Extract the [X, Y] coordinate from the center of the cell holding the provided text.  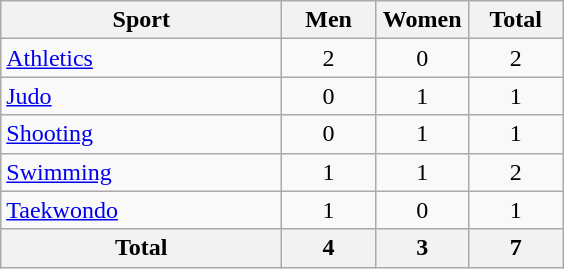
Taekwondo [142, 210]
3 [422, 248]
7 [516, 248]
4 [329, 248]
Judo [142, 96]
Sport [142, 20]
Shooting [142, 134]
Athletics [142, 58]
Women [422, 20]
Men [329, 20]
Swimming [142, 172]
